Determine the (x, y) coordinate at the center of the cell enclosing the given text.  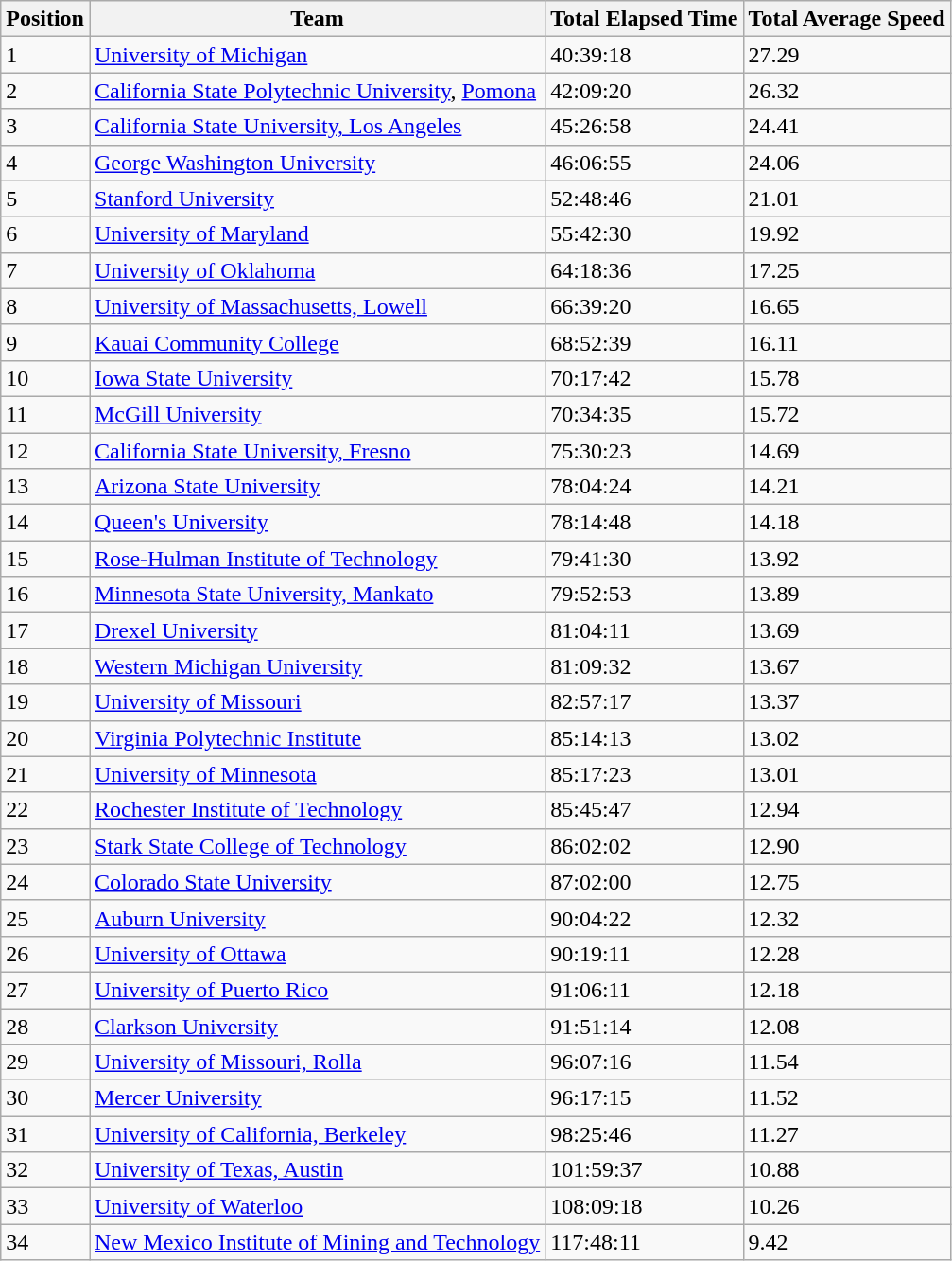
32 (45, 1170)
90:19:11 (645, 954)
85:14:13 (645, 738)
University of Massachusetts, Lowell (317, 306)
Total Elapsed Time (645, 19)
79:52:53 (645, 595)
13.69 (847, 630)
85:17:23 (645, 774)
29 (45, 1062)
12 (45, 451)
5 (45, 199)
66:39:20 (645, 306)
78:04:24 (645, 487)
33 (45, 1206)
15.72 (847, 414)
Auburn University (317, 918)
30 (45, 1098)
University of Texas, Austin (317, 1170)
68:52:39 (645, 342)
11.54 (847, 1062)
16.65 (847, 306)
10 (45, 378)
California State University, Fresno (317, 451)
27 (45, 990)
Iowa State University (317, 378)
15.78 (847, 378)
42:09:20 (645, 91)
Mercer University (317, 1098)
21 (45, 774)
96:17:15 (645, 1098)
8 (45, 306)
University of Michigan (317, 55)
12.32 (847, 918)
13.89 (847, 595)
Drexel University (317, 630)
University of Missouri (317, 702)
Clarkson University (317, 1026)
75:30:23 (645, 451)
85:45:47 (645, 810)
Western Michigan University (317, 666)
Arizona State University (317, 487)
McGill University (317, 414)
3 (45, 127)
University of Missouri, Rolla (317, 1062)
Stanford University (317, 199)
31 (45, 1134)
82:57:17 (645, 702)
13.92 (847, 559)
9 (45, 342)
78:14:48 (645, 523)
20 (45, 738)
24.41 (847, 127)
14 (45, 523)
Rose-Hulman Institute of Technology (317, 559)
12.18 (847, 990)
14.21 (847, 487)
Rochester Institute of Technology (317, 810)
12.90 (847, 846)
10.88 (847, 1170)
16.11 (847, 342)
University of Maryland (317, 234)
23 (45, 846)
52:48:46 (645, 199)
California State University, Los Angeles (317, 127)
University of Oklahoma (317, 270)
70:34:35 (645, 414)
Minnesota State University, Mankato (317, 595)
11.52 (847, 1098)
12.08 (847, 1026)
13.67 (847, 666)
117:48:11 (645, 1242)
University of Minnesota (317, 774)
17.25 (847, 270)
University of Ottawa (317, 954)
1 (45, 55)
79:41:30 (645, 559)
New Mexico Institute of Mining and Technology (317, 1242)
81:04:11 (645, 630)
28 (45, 1026)
16 (45, 595)
Stark State College of Technology (317, 846)
13 (45, 487)
21.01 (847, 199)
11.27 (847, 1134)
13.01 (847, 774)
40:39:18 (645, 55)
11 (45, 414)
12.75 (847, 882)
California State Polytechnic University, Pomona (317, 91)
13.37 (847, 702)
Team (317, 19)
University of Puerto Rico (317, 990)
19.92 (847, 234)
University of California, Berkeley (317, 1134)
81:09:32 (645, 666)
18 (45, 666)
91:06:11 (645, 990)
University of Waterloo (317, 1206)
Position (45, 19)
45:26:58 (645, 127)
55:42:30 (645, 234)
15 (45, 559)
27.29 (847, 55)
Total Average Speed (847, 19)
17 (45, 630)
9.42 (847, 1242)
87:02:00 (645, 882)
101:59:37 (645, 1170)
Colorado State University (317, 882)
70:17:42 (645, 378)
46:06:55 (645, 163)
24.06 (847, 163)
26.32 (847, 91)
4 (45, 163)
90:04:22 (645, 918)
6 (45, 234)
14.18 (847, 523)
25 (45, 918)
Queen's University (317, 523)
19 (45, 702)
2 (45, 91)
24 (45, 882)
13.02 (847, 738)
George Washington University (317, 163)
12.28 (847, 954)
86:02:02 (645, 846)
64:18:36 (645, 270)
34 (45, 1242)
Kauai Community College (317, 342)
26 (45, 954)
14.69 (847, 451)
22 (45, 810)
Virginia Polytechnic Institute (317, 738)
98:25:46 (645, 1134)
91:51:14 (645, 1026)
10.26 (847, 1206)
12.94 (847, 810)
96:07:16 (645, 1062)
108:09:18 (645, 1206)
7 (45, 270)
